Search for the cell housing the specified text and yield its [x, y] center coordinate. 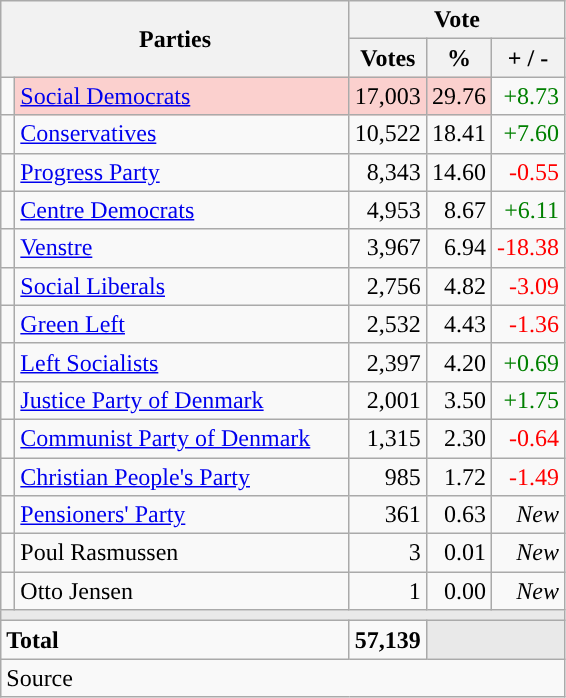
57,139 [388, 640]
Green Left [182, 324]
4.82 [458, 286]
% [458, 58]
Conservatives [182, 134]
Otto Jensen [182, 591]
2,001 [388, 400]
+7.60 [528, 134]
4.20 [458, 362]
8.67 [458, 210]
10,522 [388, 134]
-0.64 [528, 438]
+0.69 [528, 362]
Source [283, 678]
Progress Party [182, 172]
Centre Democrats [182, 210]
-18.38 [528, 248]
0.01 [458, 553]
17,003 [388, 96]
0.00 [458, 591]
3.50 [458, 400]
18.41 [458, 134]
1 [388, 591]
2,756 [388, 286]
6.94 [458, 248]
0.63 [458, 515]
8,343 [388, 172]
361 [388, 515]
Left Socialists [182, 362]
-0.55 [528, 172]
2,397 [388, 362]
-1.49 [528, 477]
+1.75 [528, 400]
2.30 [458, 438]
Pensioners' Party [182, 515]
Christian People's Party [182, 477]
Justice Party of Denmark [182, 400]
14.60 [458, 172]
Social Liberals [182, 286]
3,967 [388, 248]
Votes [388, 58]
Communist Party of Denmark [182, 438]
+6.11 [528, 210]
-1.36 [528, 324]
Venstre [182, 248]
Total [176, 640]
-3.09 [528, 286]
985 [388, 477]
2,532 [388, 324]
Poul Rasmussen [182, 553]
3 [388, 553]
+ / - [528, 58]
4,953 [388, 210]
+8.73 [528, 96]
1,315 [388, 438]
1.72 [458, 477]
Social Democrats [182, 96]
Vote [456, 20]
29.76 [458, 96]
4.43 [458, 324]
Parties [176, 39]
